Determine the [x, y] coordinate at the center of the cell enclosing the given text.  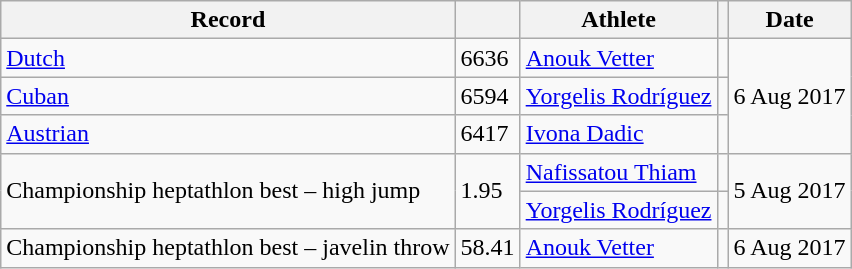
Austrian [228, 134]
Cuban [228, 96]
6636 [488, 58]
1.95 [488, 191]
6594 [488, 96]
Dutch [228, 58]
Athlete [618, 20]
Championship heptathlon best – high jump [228, 191]
Ivona Dadic [618, 134]
Date [790, 20]
Record [228, 20]
6417 [488, 134]
58.41 [488, 248]
Championship heptathlon best – javelin throw [228, 248]
Nafissatou Thiam [618, 172]
5 Aug 2017 [790, 191]
